Locate the cell with the specified text and output its [x, y] center coordinate. 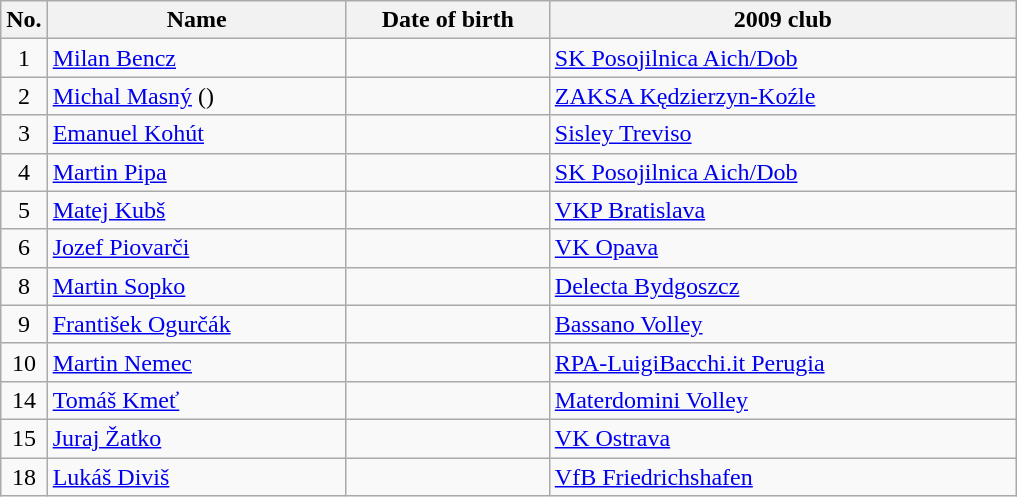
Lukáš Diviš [196, 477]
2 [24, 96]
Delecta Bydgoszcz [782, 286]
Martin Pipa [196, 172]
Date of birth [448, 20]
Sisley Treviso [782, 134]
6 [24, 248]
VK Ostrava [782, 438]
14 [24, 400]
VK Opava [782, 248]
2009 club [782, 20]
Martin Nemec [196, 362]
1 [24, 58]
VKP Bratislava [782, 210]
Milan Bencz [196, 58]
RPA-LuigiBacchi.it Perugia [782, 362]
4 [24, 172]
Matej Kubš [196, 210]
Tomáš Kmeť [196, 400]
Name [196, 20]
Jozef Piovarči [196, 248]
ZAKSA Kędzierzyn-Koźle [782, 96]
VfB Friedrichshafen [782, 477]
9 [24, 324]
Bassano Volley [782, 324]
10 [24, 362]
5 [24, 210]
8 [24, 286]
18 [24, 477]
Martin Sopko [196, 286]
Materdomini Volley [782, 400]
3 [24, 134]
No. [24, 20]
Juraj Žatko [196, 438]
Emanuel Kohút [196, 134]
František Ogurčák [196, 324]
Michal Masný () [196, 96]
15 [24, 438]
